Scan for the cell matching the given text and deliver its [x, y] coordinate at center. 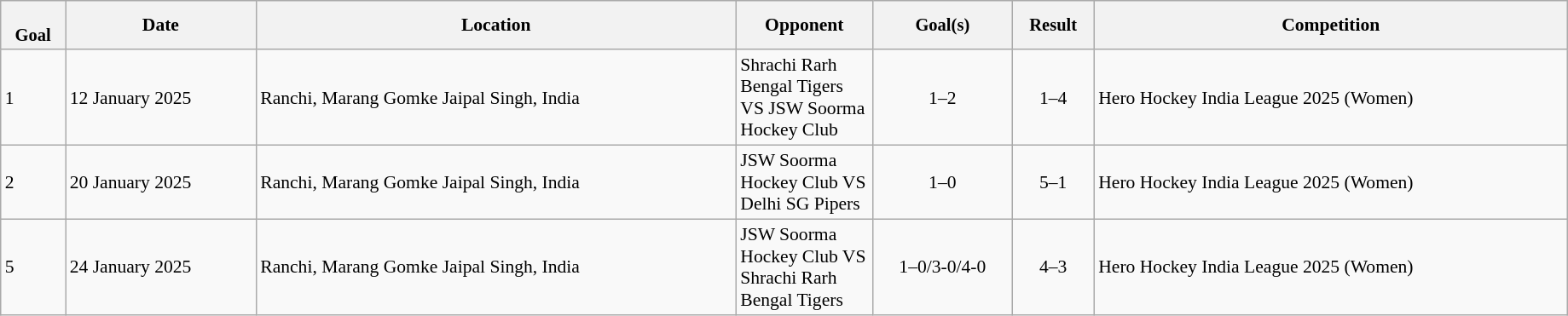
Location [496, 26]
1–0 [942, 182]
4–3 [1053, 267]
24 January 2025 [161, 267]
Date [161, 26]
Goal [33, 26]
Goal(s) [942, 26]
1–2 [942, 98]
5 [33, 267]
12 January 2025 [161, 98]
1–4 [1053, 98]
5–1 [1053, 182]
1–0/3-0/4-0 [942, 267]
JSW Soorma Hockey Club VS Delhi SG Pipers [804, 182]
20 January 2025 [161, 182]
Competition [1330, 26]
JSW Soorma Hockey Club VS Shrachi Rarh Bengal Tigers [804, 267]
Shrachi Rarh Bengal Tigers VS JSW Soorma Hockey Club [804, 98]
Opponent [804, 26]
Result [1053, 26]
2 [33, 182]
1 [33, 98]
